From the cell containing the given text, extract its center point as (x, y) coordinate. 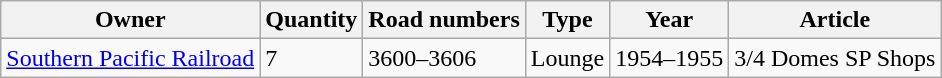
Lounge (567, 58)
1954–1955 (670, 58)
Quantity (312, 20)
Type (567, 20)
Southern Pacific Railroad (130, 58)
Article (835, 20)
Road numbers (444, 20)
3/4 Domes SP Shops (835, 58)
Owner (130, 20)
Year (670, 20)
3600–3606 (444, 58)
7 (312, 58)
